Search for the cell housing the specified text and yield its (x, y) center coordinate. 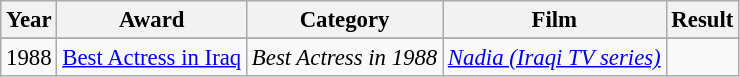
Category (345, 20)
Best Actress in Iraq (152, 58)
Result (702, 20)
Year (29, 20)
1988 (29, 58)
Award (152, 20)
Film (554, 20)
Best Actress in 1988 (345, 58)
Nadia (Iraqi TV series) (554, 58)
